Locate the cell with the specified text and output its [x, y] center coordinate. 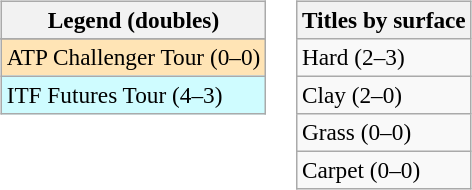
ITF Futures Tour (4–3) [133, 95]
Grass (0–0) [384, 133]
Hard (2–3) [384, 57]
Clay (2–0) [384, 95]
Carpet (0–0) [384, 171]
ATP Challenger Tour (0–0) [133, 57]
Titles by surface [384, 20]
Legend (doubles) [133, 20]
